Detect which cell encompasses the target text, then output its (x, y) center coordinate. 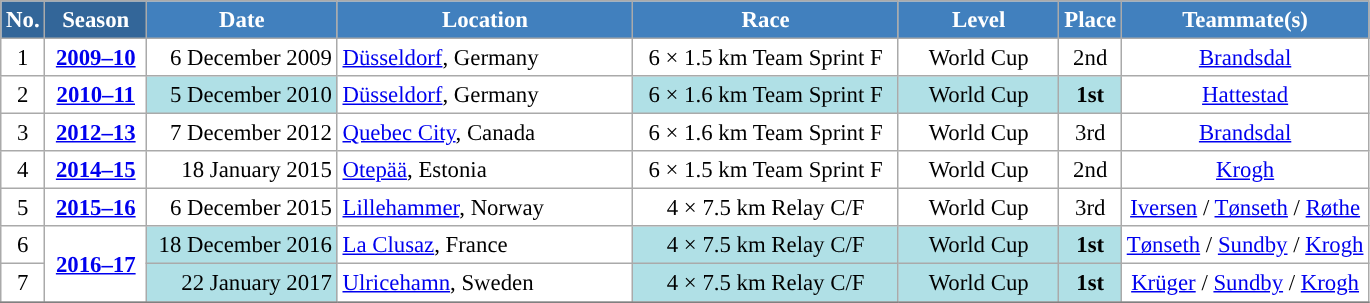
2016–17 (96, 264)
Race (766, 20)
La Clusaz, France (485, 245)
Quebec City, Canada (485, 133)
18 December 2016 (242, 245)
Level (978, 20)
Season (96, 20)
6 December 2009 (242, 58)
Ulricehamn, Sweden (485, 283)
2009–10 (96, 58)
No. (23, 20)
Date (242, 20)
Otepää, Estonia (485, 170)
Teammate(s) (1244, 20)
7 (23, 283)
Hattestad (1244, 95)
Tønseth / Sundby / Krogh (1244, 245)
5 (23, 208)
Lillehammer, Norway (485, 208)
2012–13 (96, 133)
Krüger / Sundby / Krogh (1244, 283)
2010–11 (96, 95)
2 (23, 95)
2015–16 (96, 208)
6 (23, 245)
5 December 2010 (242, 95)
4 (23, 170)
3 (23, 133)
7 December 2012 (242, 133)
18 January 2015 (242, 170)
1 (23, 58)
Location (485, 20)
Place (1090, 20)
Iversen / Tønseth / Røthe (1244, 208)
2014–15 (96, 170)
Krogh (1244, 170)
6 December 2015 (242, 208)
22 January 2017 (242, 283)
